Capture the cell that displays the provided text and extract its (x, y) central coordinate. 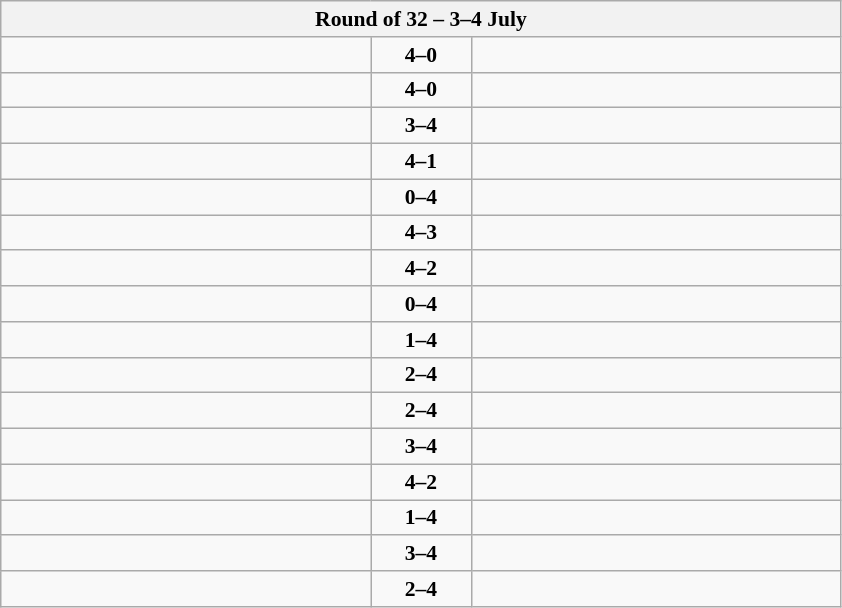
4–3 (421, 233)
4–1 (421, 162)
Round of 32 – 3–4 July (421, 19)
